From the cell containing the given text, extract its center point as (x, y) coordinate. 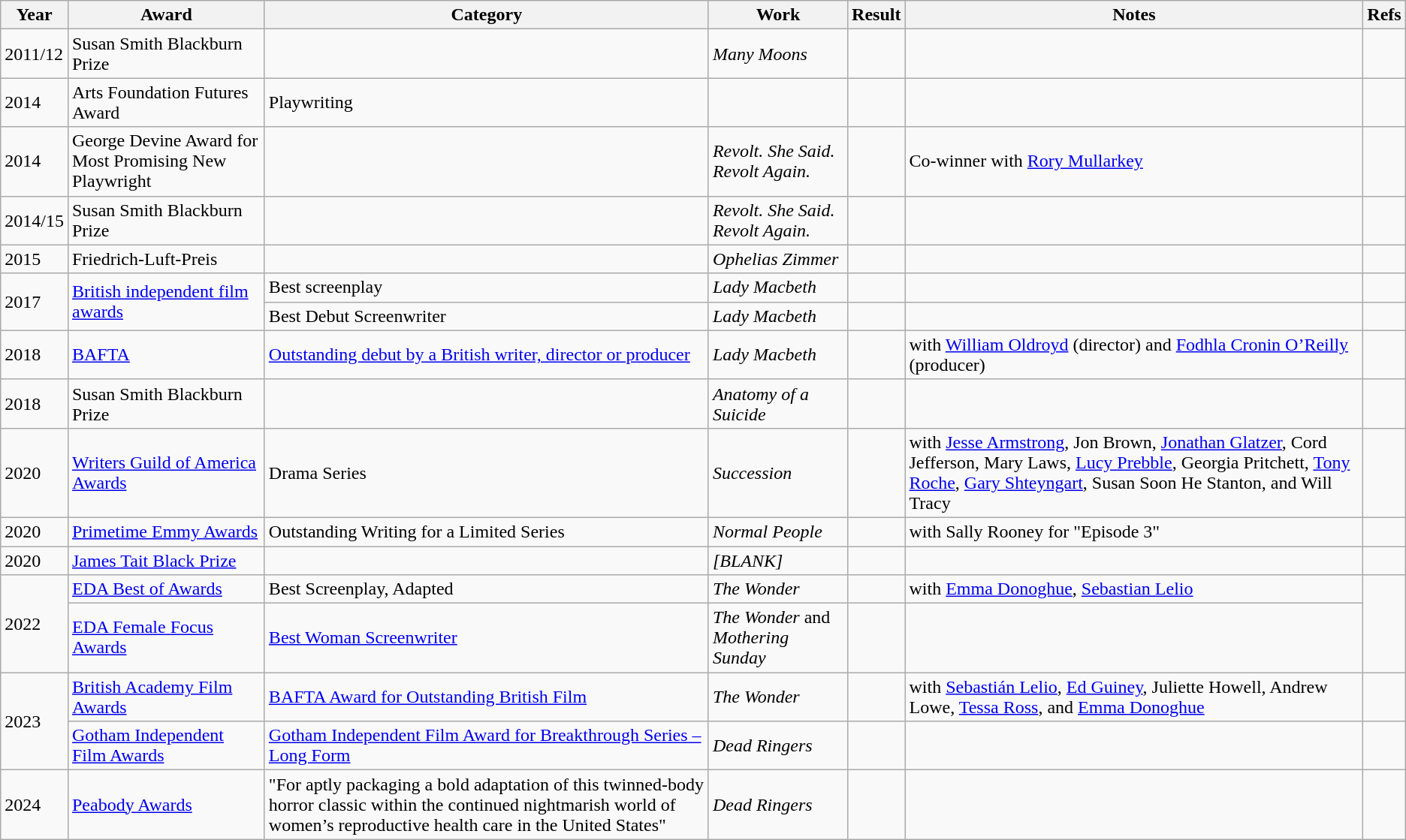
EDA Best of Awards (166, 589)
Primetime Emmy Awards (166, 531)
Drama Series (487, 473)
with Emma Donoghue, Sebastian Lelio (1134, 589)
Succession (778, 473)
Notes (1134, 15)
Ophelias Zimmer (778, 259)
BAFTA (166, 354)
Best screenplay (487, 288)
Award (166, 15)
Normal People (778, 531)
Outstanding debut by a British writer, director or producer (487, 354)
Year (35, 15)
Arts Foundation Futures Award (166, 102)
2022 (35, 624)
Best Woman Screenwriter (487, 638)
Playwriting (487, 102)
Writers Guild of America Awards (166, 473)
Gotham Independent Film Award for Breakthrough Series – Long Form (487, 746)
The Wonder and Mothering Sunday (778, 638)
with Sebastián Lelio, Ed Guiney, Juliette Howell, Andrew Lowe, Tessa Ross, and Emma Donoghue (1134, 697)
2014/15 (35, 221)
EDA Female Focus Awards (166, 638)
Refs (1384, 15)
Best Debut Screenwriter (487, 316)
British Academy Film Awards (166, 697)
2017 (35, 302)
British independent film awards (166, 302)
2011/12 (35, 54)
Peabody Awards (166, 805)
Anatomy of a Suicide (778, 404)
James Tait Black Prize (166, 561)
[BLANK] (778, 561)
Many Moons (778, 54)
2024 (35, 805)
Outstanding Writing for a Limited Series (487, 531)
with William Oldroyd (director) and Fodhla Cronin O’Reilly (producer) (1134, 354)
Best Screenplay, Adapted (487, 589)
Gotham Independent Film Awards (166, 746)
BAFTA Award for Outstanding British Film (487, 697)
Friedrich-Luft-Preis (166, 259)
with Sally Rooney for "Episode 3" (1134, 531)
Result (876, 15)
2023 (35, 721)
Co-winner with Rory Mullarkey (1134, 161)
Category (487, 15)
George Devine Award for Most Promising New Playwright (166, 161)
2015 (35, 259)
Work (778, 15)
